Identify which cell holds the provided text, then report its [X, Y] central coordinate. 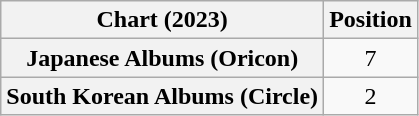
Chart (2023) [162, 20]
Position [371, 20]
Japanese Albums (Oricon) [162, 58]
7 [371, 58]
2 [371, 96]
South Korean Albums (Circle) [162, 96]
